Pinpoint the cell where the given text exists, returning its (X, Y) midpoint coordinate. 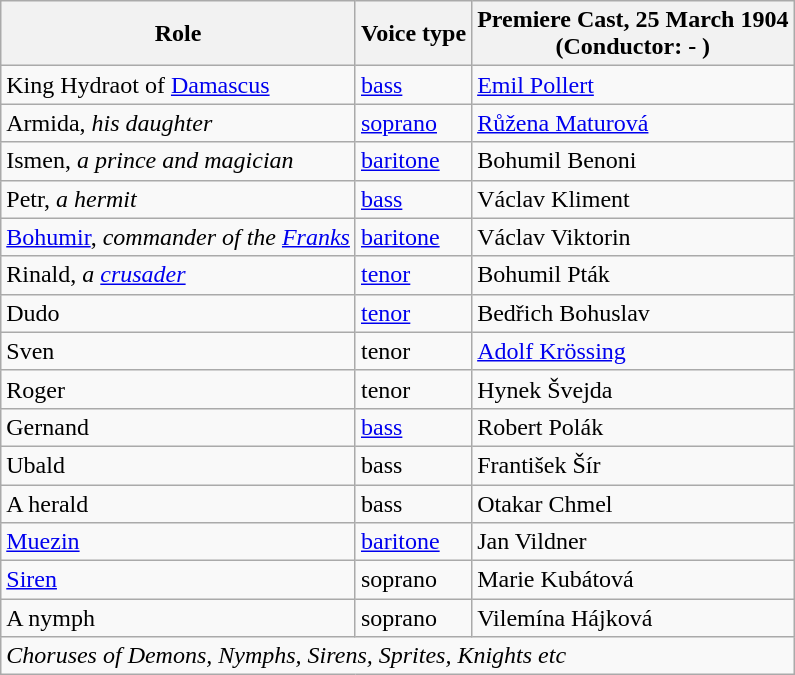
Petr, a hermit (178, 199)
Gernand (178, 427)
Bohumir, commander of the Franks (178, 237)
Bohumil Pták (633, 275)
Muezin (178, 542)
Otakar Chmel (633, 503)
Růžena Maturová (633, 123)
Bohumil Benoni (633, 161)
Vilemína Hájková (633, 618)
Robert Polák (633, 427)
František Šír (633, 465)
Václav Kliment (633, 199)
Emil Pollert (633, 85)
King Hydraot of Damascus (178, 85)
Václav Viktorin (633, 237)
Dudo (178, 313)
Hynek Švejda (633, 389)
Voice type (413, 34)
Jan Vildner (633, 542)
Rinald, a crusader (178, 275)
Marie Kubátová (633, 580)
Sven (178, 351)
A nymph (178, 618)
Ismen, a prince and magician (178, 161)
Premiere Cast, 25 March 1904(Conductor: - ) (633, 34)
Role (178, 34)
Armida, his daughter (178, 123)
Siren (178, 580)
Ubald (178, 465)
Bedřich Bohuslav (633, 313)
Adolf Krössing (633, 351)
Roger (178, 389)
Choruses of Demons, Nymphs, Sirens, Sprites, Knights etc (398, 656)
A herald (178, 503)
